Detect which cell encompasses the target text, then output its (X, Y) center coordinate. 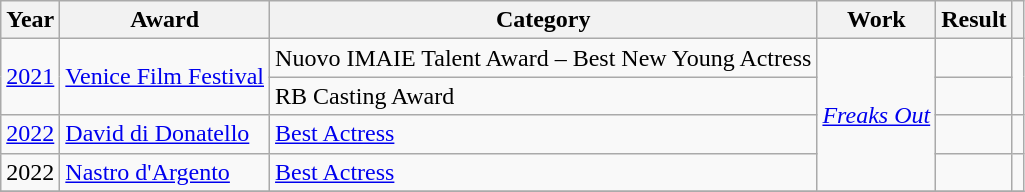
David di Donatello (165, 134)
Award (165, 20)
Category (544, 20)
Venice Film Festival (165, 77)
Nastro d'Argento (165, 172)
Nuovo IMAIE Talent Award – Best New Young Actress (544, 58)
2021 (30, 77)
Work (876, 20)
Result (974, 20)
Year (30, 20)
Freaks Out (876, 115)
RB Casting Award (544, 96)
